Capture the cell that displays the provided text and extract its [X, Y] central coordinate. 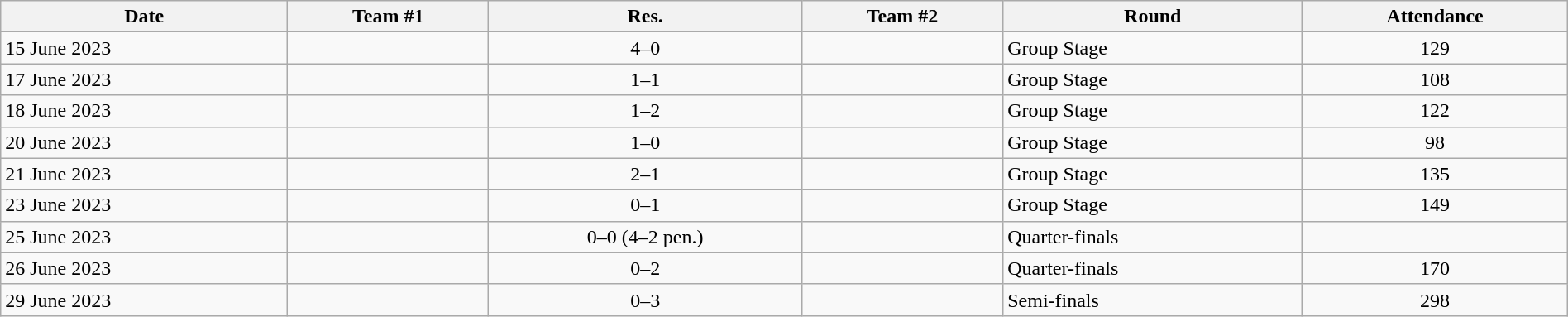
20 June 2023 [144, 142]
Attendance [1435, 17]
18 June 2023 [144, 111]
Semi-finals [1153, 300]
23 June 2023 [144, 205]
1–0 [645, 142]
26 June 2023 [144, 268]
2–1 [645, 174]
4–0 [645, 48]
298 [1435, 300]
Team #1 [389, 17]
98 [1435, 142]
0–0 (4–2 pen.) [645, 237]
1–1 [645, 79]
Team #2 [901, 17]
108 [1435, 79]
Res. [645, 17]
122 [1435, 111]
170 [1435, 268]
0–2 [645, 268]
0–1 [645, 205]
Date [144, 17]
0–3 [645, 300]
21 June 2023 [144, 174]
1–2 [645, 111]
Round [1153, 17]
25 June 2023 [144, 237]
135 [1435, 174]
17 June 2023 [144, 79]
129 [1435, 48]
29 June 2023 [144, 300]
15 June 2023 [144, 48]
149 [1435, 205]
